Scan for the cell matching the given text and deliver its [X, Y] coordinate at center. 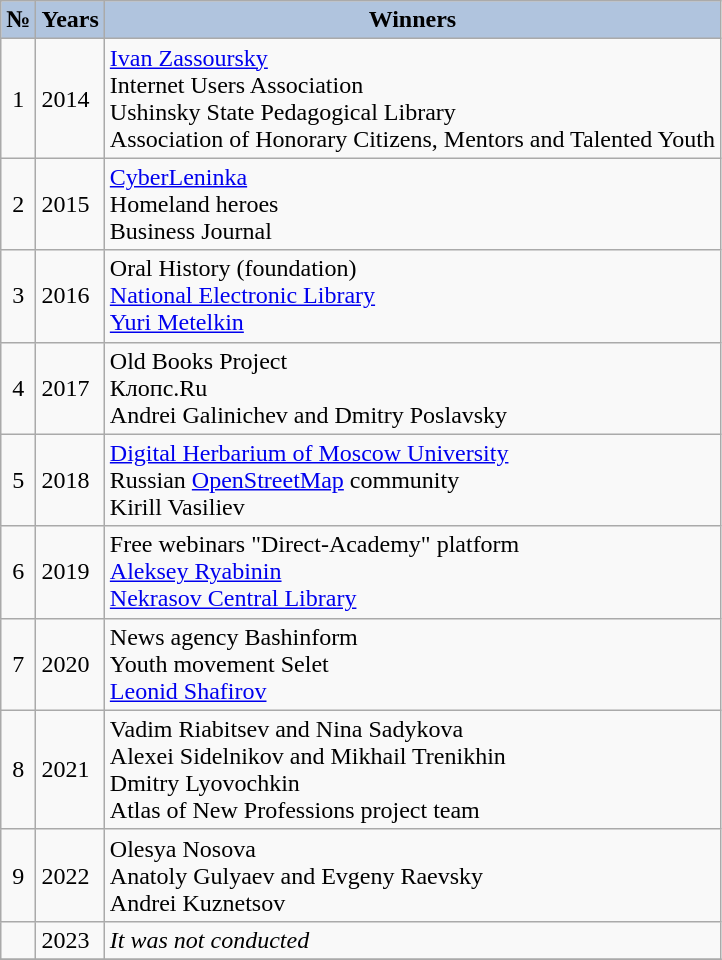
2018 [70, 480]
CyberLeninka Homeland heroes Business Journal [412, 204]
2014 [70, 98]
Digital Herbarium of Moscow University Russian OpenStreetMap community Kirill Vasiliev [412, 480]
It was not conducted [412, 940]
5 [18, 480]
2016 [70, 296]
2020 [70, 664]
Winners [412, 20]
Years [70, 20]
2021 [70, 770]
2017 [70, 388]
Oral History (foundation) National Electronic Library Yuri Metelkin [412, 296]
2022 [70, 875]
4 [18, 388]
2023 [70, 940]
Old Books Project Клопс.Ru Andrei Galinichev and Dmitry Poslavsky [412, 388]
9 [18, 875]
2019 [70, 572]
8 [18, 770]
2015 [70, 204]
2 [18, 204]
Olesya Nosova Anatoly Gulyaev and Evgeny Raevsky Andrei Kuznetsov [412, 875]
News agency Bashinform Youth movement Selet Leonid Shafirov [412, 664]
№ [18, 20]
1 [18, 98]
6 [18, 572]
3 [18, 296]
Free webinars "Direct-Academy" platform Aleksey Ryabinin Nekrasov Central Library [412, 572]
7 [18, 664]
Ivan Zassoursky Internet Users Association Ushinsky State Pedagogical Library Association of Honorary Citizens, Mentors and Talented Youth [412, 98]
Vadim Riabitsev and Nina Sadykova Alexei Sidelnikov and Mikhail Trenikhin Dmitry Lyovochkin Atlas of New Professions project team [412, 770]
